Detect which cell encompasses the target text, then output its (X, Y) center coordinate. 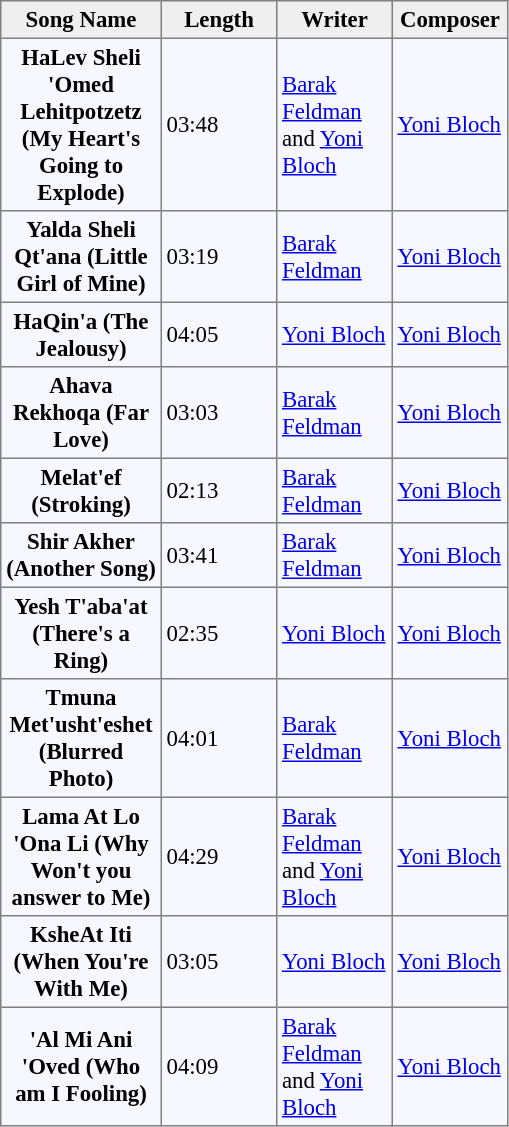
Composer (450, 20)
04:05 (219, 334)
Melat'ef (Stroking) (81, 490)
Ahava Rekhoqa (Far Love) (81, 413)
Length (219, 20)
03:03 (219, 413)
'Al Mi Ani 'Oved (Who am I Fooling) (81, 1066)
KsheAt Iti (When You're With Me) (81, 962)
Yalda Sheli Qt'ana (Little Girl of Mine) (81, 257)
Writer (335, 20)
HaQin'a (The Jealousy) (81, 334)
Lama At Lo 'Ona Li (Why Won't you answer to Me) (81, 856)
HaLev Sheli 'Omed Lehitpotzetz (My Heart's Going to Explode) (81, 124)
04:29 (219, 856)
04:09 (219, 1066)
Tmuna Met'usht'eshet (Blurred Photo) (81, 738)
02:35 (219, 633)
03:19 (219, 257)
Song Name (81, 20)
03:41 (219, 555)
Yesh T'aba'at (There's a Ring) (81, 633)
04:01 (219, 738)
02:13 (219, 490)
03:48 (219, 124)
Shir Akher (Another Song) (81, 555)
03:05 (219, 962)
